Pinpoint the cell where the given text exists, returning its [x, y] midpoint coordinate. 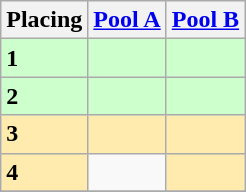
2 [44, 96]
Pool B [205, 20]
3 [44, 134]
Pool A [127, 20]
4 [44, 172]
1 [44, 58]
Placing [44, 20]
